Return (X, Y) of the center of cell containing provided text 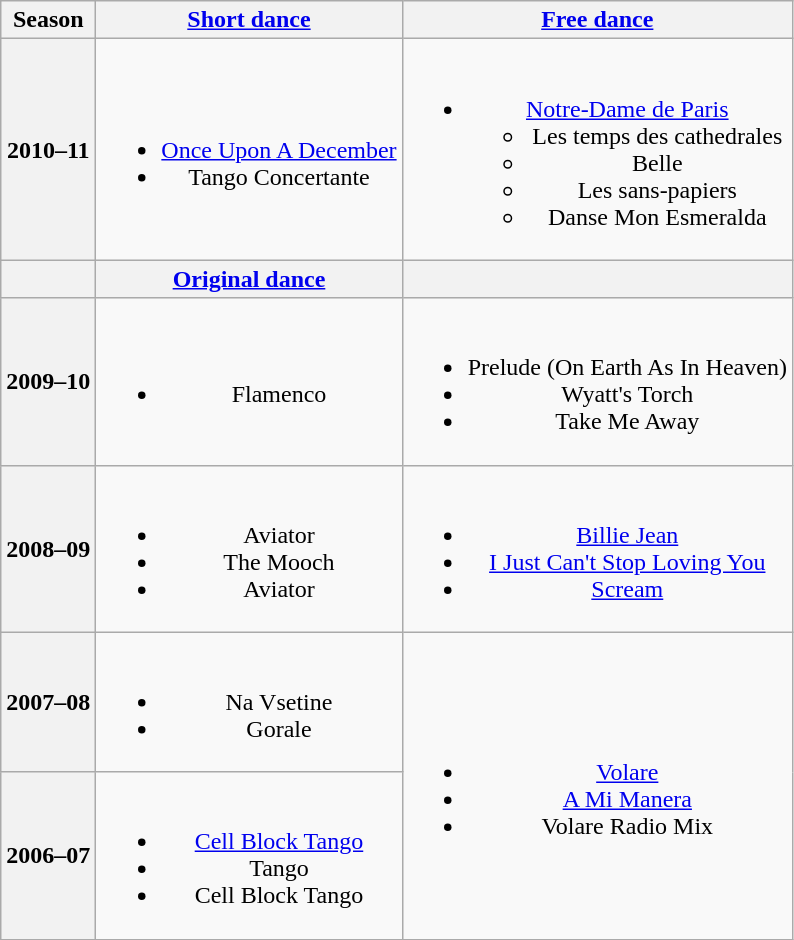
Free dance (597, 20)
AviatorThe Mooch Aviator (249, 548)
Notre-Dame de Paris Les temps des cathedralesBelleLes sans-papiersDanse Mon Esmeralda (597, 150)
2009–10 (48, 382)
Billie Jean I Just Can't Stop Loving You Scream (597, 548)
Short dance (249, 20)
Original dance (249, 279)
Cell Block Tango Tango Cell Block Tango (249, 856)
Flamenco (249, 382)
Prelude (On Earth As In Heaven) Wyatt's Torch Take Me Away (597, 382)
Volare A Mi Manera Volare Radio Mix (597, 786)
Once Upon A December Tango Concertante (249, 150)
Season (48, 20)
2010–11 (48, 150)
2007–08 (48, 702)
2006–07 (48, 856)
Na Vsetine Gorale (249, 702)
2008–09 (48, 548)
